Capture the cell that displays the provided text and extract its (x, y) central coordinate. 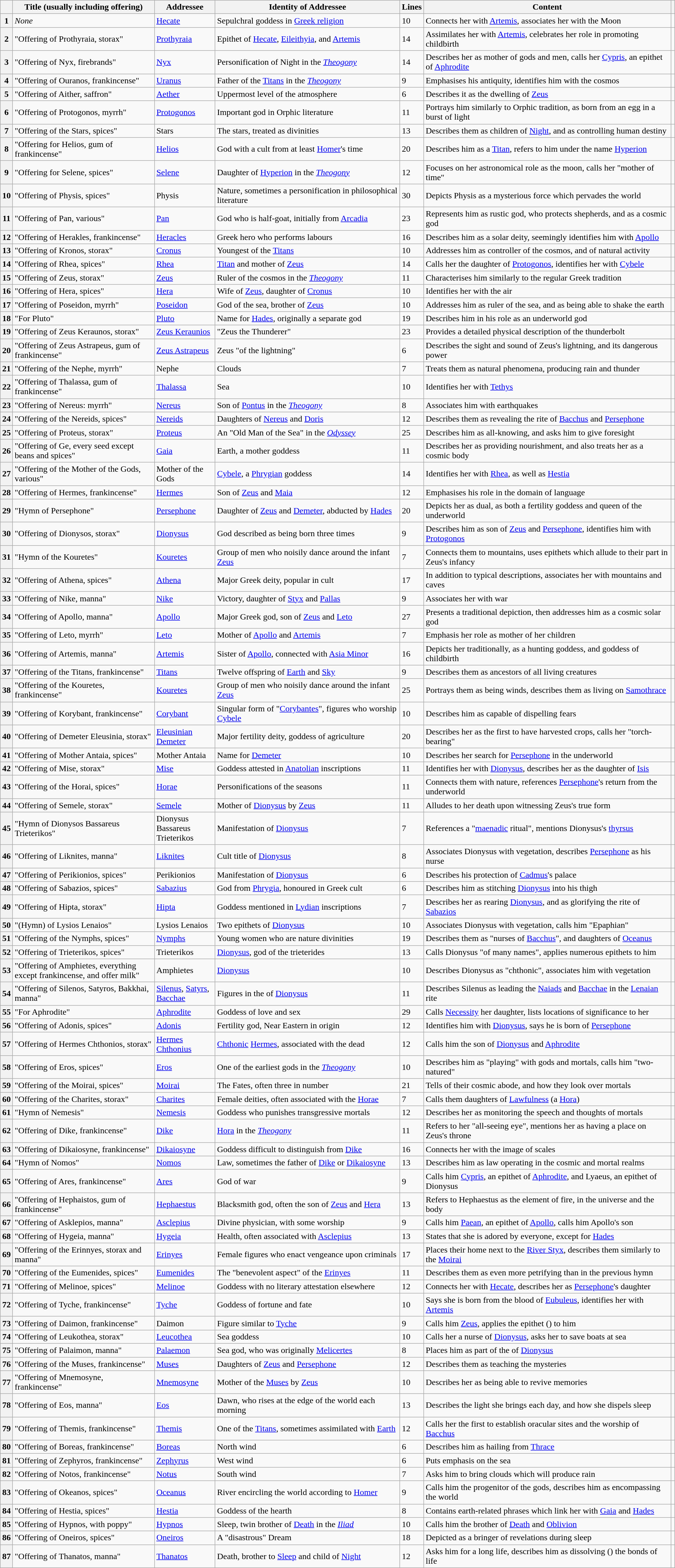
Describes it as the dwelling of Zeus (547, 94)
Calls him Zeus, applies the epithet () to him (547, 1323)
Perikionios (185, 875)
45 (6, 829)
Name for Demeter (308, 755)
Greek hero who performs labours (308, 237)
Helios (185, 149)
Titans (185, 672)
Mise (185, 768)
Describes him as "playing" with gods and mortals, calls him "two-natured" (547, 1067)
Addresses him as ruler of the sea, and as being able to shake the earth (547, 305)
Eumenides (185, 1273)
42 (6, 768)
Calls him the progenitor of the gods, describes him as encompassing the world (547, 1493)
"Offering of Trieterikos, spices" (84, 952)
Portrays him similarly to Orphic tradition, as born from an egg in a burst of light (547, 113)
"Offering of Perikionios, spices" (84, 875)
81 (6, 1460)
"Hymn of Persephone" (84, 511)
States that she is adored by everyone, except for Hades (547, 1236)
Describes them as even more petrifying than in the previous hymn (547, 1273)
Prothyraia (185, 39)
Fertility god, Near Eastern in origin (308, 1025)
37 (6, 672)
"Offering of the Mother of the Gods, various" (84, 474)
Calls Dionysus "of many names", applies numerous epithets to him (547, 952)
Identifies her with Tethys (547, 387)
Sea goddess (308, 1337)
Describes him as capable of dispelling fears (547, 714)
Nephe (185, 369)
"Offering of Boreas, frankincense" (84, 1447)
"Offering of Asklepios, manna" (84, 1223)
Describes them as teaching the mysteries (547, 1364)
Artemis (185, 654)
Pluto (185, 318)
58 (6, 1067)
"Offering of Zeus, storax" (84, 278)
Cult title of Dionysus (308, 857)
Says she is born from the blood of Eubuleus, identifies her with Artemis (547, 1305)
Nereus (185, 405)
Divine physician, with some worship (308, 1223)
31 (6, 557)
"Offering of Nereus: myrrh" (84, 405)
"Offering of Protogonos, myrrh" (84, 113)
"Offering of the Muses, frankincense" (84, 1364)
Describes her as providing nourishment, and also treats her as a cosmic body (547, 451)
59 (6, 1085)
26 (6, 451)
"Offering of Eros, spices" (84, 1067)
72 (6, 1305)
God from Phrygia, honoured in Greek cult (308, 888)
Zeus "of the lightning" (308, 350)
Describes Dionysus as "chthonic", associates him with vegetation (547, 971)
Emphasises his antiquity, identifies him with the cosmos (547, 80)
Connects her with Artemis, associates her with the Moon (547, 21)
53 (6, 971)
"Offering of Herakles, frankincense" (84, 237)
"Offering of Rhea, spices" (84, 264)
Describes her as rearing Dionysus, and as glorifying the rite of Sabazios (547, 906)
"Offering of Hypnos, with poppy" (84, 1524)
Youngest of the Titans (308, 251)
68 (6, 1236)
"Offering of Themis, frankincense" (84, 1428)
61 (6, 1113)
Stars (185, 131)
Describes him as all-knowing, and asks him to give foresight (547, 432)
Cybele, a Phrygian goddess (308, 474)
Female deities, often associated with the Horae (308, 1099)
Charites (185, 1099)
"Offering of Hestia, spices" (84, 1511)
Daughters of Zeus and Persephone (308, 1364)
"Offering of Hermes Chthonios, storax" (84, 1044)
Depicts Physis as a mysterious force which pervades the world (547, 195)
Describes him as son of Zeus and Persephone, identifies him with Protogonos (547, 534)
Describes him as law operating in the cosmic and mortal realms (547, 1163)
Health, often associated with Asclepius (308, 1236)
Leucothea (185, 1337)
"Offering of Aither, saffron" (84, 94)
Describes them as "nurses of Bacchus", and daughters of Oceanus (547, 939)
Describes them as children of Night, and as controlling human destiny (547, 131)
33 (6, 599)
"Offering of Semele, storax" (84, 805)
Eleusinian Demeter (185, 736)
Associates Dionysus with vegetation, describes Persephone as his nurse (547, 857)
"Offering of Ouranos, frankincense" (84, 80)
Nymphs (185, 939)
"Offering of Amphietes, everything except frankincense, and offer milk" (84, 971)
Describes her as monitoring the speech and thoughts of mortals (547, 1113)
Mnemosyne (185, 1382)
Apollo (185, 617)
"Offering of Artemis, manna" (84, 654)
Hermes Chthonius (185, 1044)
Trieterikos (185, 952)
God with a cult from at least Homer's time (308, 149)
Dikaiosyne (185, 1149)
"Zeus the Thunderer" (308, 332)
"Offering of Thanatos, manna" (84, 1556)
Describes him as hailing from Thrace (547, 1447)
49 (6, 906)
Calls him Cypris, an epithet of Aphrodite, and Lyaeus, an epithet of Dionysus (547, 1181)
References a "maenadic ritual", mentions Dionysus's thyrsus (547, 829)
35 (6, 635)
"Offering of the Nymphs, spices" (84, 939)
Contains earth-related phrases which link her with Gaia and Hades (547, 1511)
Nature, sometimes a personification in philosophical literature (308, 195)
63 (6, 1149)
51 (6, 939)
73 (6, 1323)
69 (6, 1255)
Describes them as revealing the rite of Bacchus and Persephone (547, 419)
50 (6, 925)
Goddess of the hearth (308, 1511)
"Offering of Apollo, manna" (84, 617)
Daughter of Hyperion in the Theogony (308, 172)
Dike (185, 1131)
"Offering of the Erinnyes, storax and manna" (84, 1255)
32 (6, 580)
Proteus (185, 432)
38 (6, 690)
Daughters of Nereus and Doris (308, 419)
Dionysus, god of the trieterides (308, 952)
"Offering of Tyche, frankincense" (84, 1305)
Heracles (185, 237)
Eros (185, 1067)
Hipta (185, 906)
15 (6, 278)
Depicts her as dual, as both a fertility goddess and queen of the underworld (547, 511)
Identifies her with Rhea, as well as Hestia (547, 474)
Describes him as a Titan, refers to him under the name Hyperion (547, 149)
Hecate (185, 21)
Two epithets of Dionysus (308, 925)
Zeus (185, 278)
Refers to Hephaestus as the element of fire, in the universe and the body (547, 1204)
"Offering of Liknites, manna" (84, 857)
"Offering of Mise, storax" (84, 768)
Sabazius (185, 888)
Thalassa (185, 387)
Law, sometimes the father of Dike or Dikaiosyne (308, 1163)
Tells of their cosmic abode, and how they look over mortals (547, 1085)
Alludes to her death upon witnessing Zeus's true form (547, 805)
Asks him for a long life, describes him as dissolving () the bonds of life (547, 1556)
Epithet of Hecate, Eileithyia, and Artemis (308, 39)
"Offering of Ge, every seed except beans and spices" (84, 451)
Dawn, who rises at the edge of the world each morning (308, 1406)
Eos (185, 1406)
86 (6, 1538)
Hestia (185, 1511)
Rhea (185, 264)
"Offering of Notos, frankincense" (84, 1474)
Goddess with no literary attestation elsewhere (308, 1286)
46 (6, 857)
Boreas (185, 1447)
"Offering of Eos, manna" (84, 1406)
Clouds (308, 369)
Corybant (185, 714)
"Offering of Pan, various" (84, 219)
Semele (185, 805)
40 (6, 736)
56 (6, 1025)
North wind (308, 1447)
Earth, a mother goddess (308, 451)
River encircling the world according to Homer (308, 1493)
Places him as part of the of Dionysus (547, 1350)
Focuses on her astronomical role as the moon, calls her "mother of time" (547, 172)
A "disastrous" Dream (308, 1538)
Addressee (185, 7)
"Offering of Melinoe, spices" (84, 1286)
Mother Antaia (185, 755)
Describes the sight and sound of Zeus's lightning, and its dangerous power (547, 350)
Asclepius (185, 1223)
Describes them as ancestors of all living creatures (547, 672)
"Offering of Hygeia, manna" (84, 1236)
Aether (185, 94)
47 (6, 875)
"Offering of Proteus, storax" (84, 432)
Assimilates her with Artemis, celebrates her role in promoting childbirth (547, 39)
75 (6, 1350)
78 (6, 1406)
Daughter of Zeus and Demeter, abducted by Hades (308, 511)
Sepulchral goddess in Greek religion (308, 21)
Zeus Astrapeus (185, 350)
Important god in Orphic literature (308, 113)
"Offering of Hephaistos, gum of frankincense" (84, 1204)
Zephyrus (185, 1460)
Wife of Zeus, daughter of Cronus (308, 291)
Athena (185, 580)
"Offering of the Kouretes, frankincense" (84, 690)
"Offering of the Eumenides, spices" (84, 1273)
Hera (185, 291)
"Offering of Mnemosyne, frankincense" (84, 1382)
Nyx (185, 62)
85 (6, 1524)
84 (6, 1511)
Calls her a nurse of Dionysus, asks her to save boats at sea (547, 1337)
Connects her with the image of scales (547, 1149)
64 (6, 1163)
Calls them daughters of Lawfulness (a Hora) (547, 1099)
Erinyes (185, 1255)
Nike (185, 599)
Oneiros (185, 1538)
Daimon (185, 1323)
Goddess of fortune and fate (308, 1305)
"Offering of the Horai, spices" (84, 787)
Content (547, 7)
Emphasises his role in the domain of language (547, 492)
In addition to typical descriptions, associates her with mountains and caves (547, 580)
God of war (308, 1181)
48 (6, 888)
Figure similar to Tyche (308, 1323)
79 (6, 1428)
Connects them with nature, references Persephone's return from the underworld (547, 787)
Title (usually including offering) (84, 7)
"Offering of the Nereids, spices" (84, 419)
"Offering of Oneiros, spices" (84, 1538)
Horae (185, 787)
Sleep, twin brother of Death in the Iliad (308, 1524)
"Offering of Palaimon, manna" (84, 1350)
44 (6, 805)
34 (6, 617)
"Offering of Adonis, spices" (84, 1025)
Asks him to bring clouds which will produce rain (547, 1474)
Goddess of love and sex (308, 1012)
Lysios Lenaios (185, 925)
70 (6, 1273)
74 (6, 1337)
Notus (185, 1474)
Tyche (185, 1305)
One of the Titans, sometimes assimilated with Earth (308, 1428)
"Offering of Poseidon, myrrh" (84, 305)
Muses (185, 1364)
"Hymn of Nomos" (84, 1163)
God described as being born three times (308, 534)
"Offering of Physis, spices" (84, 195)
"Hymn of Nemesis" (84, 1113)
Persephone (185, 511)
"Offering for Selene, spices" (84, 172)
Sea (308, 387)
Uppermost level of the atmosphere (308, 94)
Zeus Keraunios (185, 332)
3 (6, 62)
Leto (185, 635)
"Offering of Athena, spices" (84, 580)
"Offering of Okeanos, spices" (84, 1493)
"Hymn of Dionysos Bassareus Trieterikos" (84, 829)
God who is half-goat, initially from Arcadia (308, 219)
"Offering of Hipta, storax" (84, 906)
Goddess attested in Anatolian inscriptions (308, 768)
Represents him as rustic god, who protects shepherds, and as a cosmic god (547, 219)
Twelve offspring of Earth and Sky (308, 672)
Hypnos (185, 1524)
"Offering of Dikaiosyne, frankincense" (84, 1149)
76 (6, 1364)
"Offering of Dionysos, storax" (84, 534)
Calls him Paean, an epithet of Apollo, calls him Apollo's son (547, 1223)
Nemesis (185, 1113)
Connects them to mountains, uses epithets which allude to their part in Zeus's infancy (547, 557)
52 (6, 952)
"Offering of Ares, frankincense" (84, 1181)
Sister of Apollo, connected with Asia Minor (308, 654)
Describes him as stitching Dionysus into his thigh (547, 888)
"Offering of Leto, myrrh" (84, 635)
Uranus (185, 80)
"Offering of the Nephe, myrrh" (84, 369)
"Offering for Helios, gum of frankincense" (84, 149)
87 (6, 1556)
Themis (185, 1428)
Sea god, who was originally Melicertes (308, 1350)
Nomos (185, 1163)
57 (6, 1044)
Calls him the son of Dionysus and Aphrodite (547, 1044)
The Fates, often three in number (308, 1085)
Identifies her with the air (547, 291)
Young women who are nature divinities (308, 939)
Amphietes (185, 971)
Describes the light she brings each day, and how she dispels sleep (547, 1406)
Calls her the first to establish oracular sites and the worship of Bacchus (547, 1428)
Personification of Night in the Theogony (308, 62)
Adonis (185, 1025)
Associates him with earthquakes (547, 405)
God of the sea, brother of Zeus (308, 305)
80 (6, 1447)
Moirai (185, 1085)
"(Hymn) of Lysios Lenaios" (84, 925)
"For Aphrodite" (84, 1012)
Identity of Addressee (308, 7)
Ruler of the cosmos in the Theogony (308, 278)
Major Greek god, son of Zeus and Leto (308, 617)
28 (6, 492)
39 (6, 714)
Death, brother to Sleep and child of Night (308, 1556)
"Offering of Silenos, Satyros, Bakkhai, manna" (84, 993)
West wind (308, 1460)
Mother of Dionysus by Zeus (308, 805)
Goddess who punishes transgressive mortals (308, 1113)
Hermes (185, 492)
"Offering of Zephyros, frankincense" (84, 1460)
Singular form of "Corybantes", figures who worship Cybele (308, 714)
Describes her search for Persephone in the underworld (547, 755)
Provides a detailed physical description of the thunderbolt (547, 332)
Calls her the daughter of Protogonos, identifies her with Cybele (547, 264)
Physis (185, 195)
The "benevolent aspect" of the Erinyes (308, 1273)
"Offering of Demeter Eleusinia, storax" (84, 736)
Hygeia (185, 1236)
Connects her with Hecate, describes her as Persephone's daughter (547, 1286)
"Offering of Hera, spices" (84, 291)
36 (6, 654)
Silenus, Satyrs, Bacchae (185, 993)
Poseidon (185, 305)
Identifies him with Dionysus, says he is born of Persephone (547, 1025)
Ares (185, 1181)
Aphrodite (185, 1012)
Associates her with war (547, 599)
Describes him as a solar deity, seemingly identifies him with Apollo (547, 237)
"Offering of Zeus Astrapeus, gum of frankincense" (84, 350)
"Offering of the Charites, storax" (84, 1099)
Liknites (185, 857)
Figures in the of Dionysus (308, 993)
4 (6, 80)
Victory, daughter of Styx and Pallas (308, 599)
Son of Zeus and Maia (308, 492)
22 (6, 387)
Major fertility deity, goddess of agriculture (308, 736)
Female figures who enact vengeance upon criminals (308, 1255)
"Offering of the Stars, spices" (84, 131)
54 (6, 993)
Mother of the Muses by Zeus (308, 1382)
"Offering of Mother Antaia, spices" (84, 755)
55 (6, 1012)
Describes Silenus as leading the Naiads and Bacchae in the Lenaian rite (547, 993)
"Offering of Zeus Keraunos, storax" (84, 332)
"Offering of Nyx, firebrands" (84, 62)
None (84, 21)
Titan and mother of Zeus (308, 264)
"Offering of Dike, frankincense" (84, 1131)
Oceanus (185, 1493)
Hephaestus (185, 1204)
Portrays them as being winds, describes them as living on Samothrace (547, 690)
Goddess mentioned in Lydian inscriptions (308, 906)
1 (6, 21)
Depicts her traditionally, as a hunting goddess, and goddess of childbirth (547, 654)
An "Old Man of the Sea" in the Odyssey (308, 432)
Describes his protection of Cadmus's palace (547, 875)
Cronus (185, 251)
"Offering of Hermes, frankincense" (84, 492)
2 (6, 39)
Puts emphasis on the sea (547, 1460)
41 (6, 755)
Describes him in his role as an underworld god (547, 318)
South wind (308, 1474)
"Offering of Daimon, frankincense" (84, 1323)
Identifies her with Dionysus, describes her as the daughter of Isis (547, 768)
"Offering of Leukothea, storax" (84, 1337)
Blacksmith god, often the son of Zeus and Hera (308, 1204)
Selene (185, 172)
One of the earliest gods in the Theogony (308, 1067)
Gaia (185, 451)
Treats them as natural phenomena, producing rain and thunder (547, 369)
"Offering of the Moirai, spices" (84, 1085)
5 (6, 94)
"Offering of Nike, manna" (84, 599)
67 (6, 1223)
Calls Necessity her daughter, lists locations of significance to her (547, 1012)
Mother of the Gods (185, 474)
Melinoe (185, 1286)
Lines (412, 7)
Mother of Apollo and Artemis (308, 635)
Pan (185, 219)
Dionysus Bassareus Trieterikos (185, 829)
"Hymn of the Kouretes" (84, 557)
Refers to her "all-seeing eye", mentions her as having a place on Zeus's throne (547, 1131)
Father of the Titans in the Theogony (308, 80)
Major Greek deity, popular in cult (308, 580)
60 (6, 1099)
Describes her as the first to have harvested crops, calls her "torch-bearing" (547, 736)
"Offering of Kronos, storax" (84, 251)
The stars, treated as divinities (308, 131)
Name for Hades, originally a separate god (308, 318)
Calls him the brother of Death and Oblivion (547, 1524)
Protogonos (185, 113)
Describes her as being able to revive memories (547, 1382)
24 (6, 419)
Associates Dionysus with vegetation, calls him "Epaphian" (547, 925)
"Offering of Prothyraia, storax" (84, 39)
Nereids (185, 419)
Chthonic Hermes, associated with the dead (308, 1044)
"Offering of Korybant, frankincense" (84, 714)
Thanatos (185, 1556)
66 (6, 1204)
"Offering of the Titans, frankincense" (84, 672)
Places their home next to the River Styx, describes them similarly to the Moirai (547, 1255)
Son of Pontus in the Theogony (308, 405)
83 (6, 1493)
Describes her as mother of gods and men, calls her Cypris, an epithet of Aphrodite (547, 62)
Addresses him as controller of the cosmos, and of natural activity (547, 251)
Emphasis her role as mother of her children (547, 635)
82 (6, 1474)
Depicted as a bringer of revelations during sleep (547, 1538)
Goddess difficult to distinguish from Dike (308, 1149)
65 (6, 1181)
Personifications of the seasons (308, 787)
Characterises him similarly to the regular Greek tradition (547, 278)
"For Pluto" (84, 318)
Palaemon (185, 1350)
Hora in the Theogony (308, 1131)
77 (6, 1382)
"Offering of Sabazios, spices" (84, 888)
43 (6, 787)
"Offering of Thalassa, gum of frankincense" (84, 387)
Presents a traditional depiction, then addresses him as a cosmic solar god (547, 617)
62 (6, 1131)
71 (6, 1286)
